Provide the (x, y) coordinate of the cell's center where the given text is located.  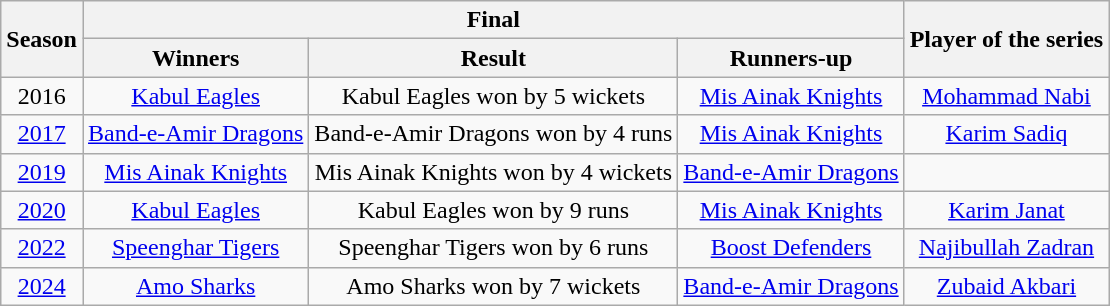
2016 (42, 96)
Kabul Eagles won by 5 wickets (494, 96)
Kabul Eagles won by 9 runs (494, 210)
Season (42, 39)
2017 (42, 134)
Boost Defenders (791, 248)
2024 (42, 286)
Player of the series (1006, 39)
Winners (195, 58)
Karim Janat (1006, 210)
Karim Sadiq (1006, 134)
Zubaid Akbari (1006, 286)
Band-e-Amir Dragons won by 4 runs (494, 134)
Final (493, 20)
2022 (42, 248)
Amo Sharks won by 7 wickets (494, 286)
Runners-up (791, 58)
Amo Sharks (195, 286)
2019 (42, 172)
Najibullah Zadran (1006, 248)
Speenghar Tigers won by 6 runs (494, 248)
Speenghar Tigers (195, 248)
Mis Ainak Knights won by 4 wickets (494, 172)
Result (494, 58)
2020 (42, 210)
Mohammad Nabi (1006, 96)
